Search for the cell housing the specified text and yield its (x, y) center coordinate. 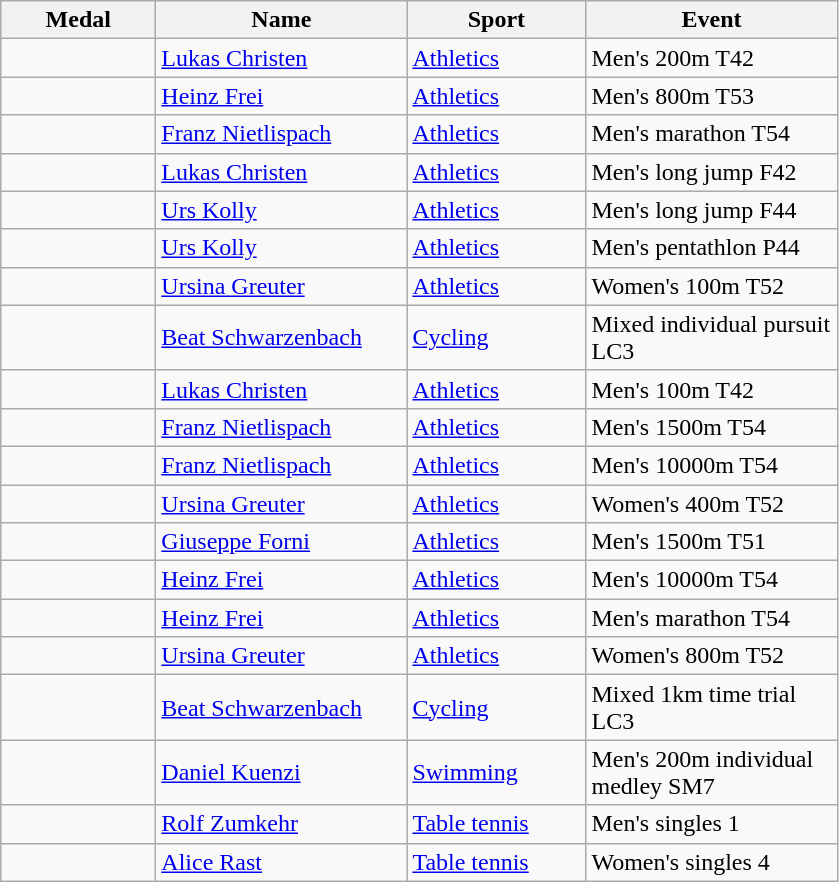
Name (282, 20)
Men's singles 1 (712, 824)
Rolf Zumkehr (282, 824)
Men's 800m T53 (712, 96)
Medal (78, 20)
Giuseppe Forni (282, 542)
Alice Rast (282, 862)
Men's 1500m T51 (712, 542)
Women's singles 4 (712, 862)
Mixed individual pursuit LC3 (712, 338)
Women's 100m T52 (712, 286)
Men's 1500m T54 (712, 427)
Men's 200m individual medley SM7 (712, 772)
Mixed 1km time trial LC3 (712, 708)
Women's 800m T52 (712, 656)
Men's pentathlon P44 (712, 248)
Sport (496, 20)
Men's long jump F44 (712, 210)
Men's 200m T42 (712, 58)
Swimming (496, 772)
Men's long jump F42 (712, 172)
Daniel Kuenzi (282, 772)
Men's 100m T42 (712, 389)
Event (712, 20)
Women's 400m T52 (712, 503)
